Provide the (x, y) coordinate of the cell's center where the given text is located.  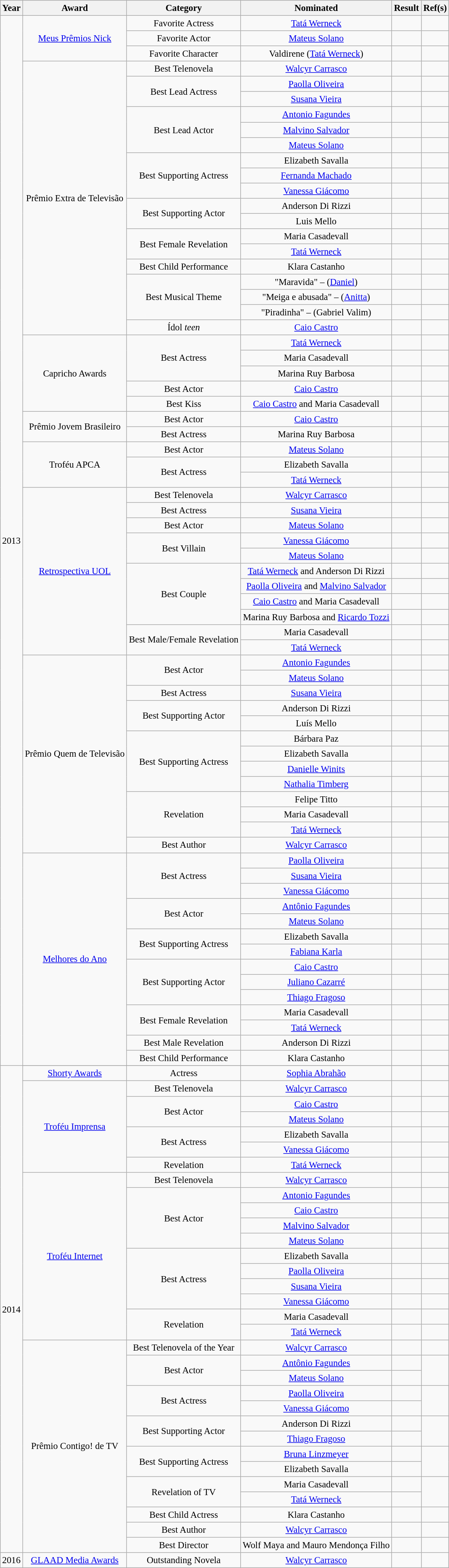
Troféu APCA (74, 465)
GLAAD Media Awards (74, 1560)
Best Musical Theme (184, 297)
Melhores do Ano (74, 959)
Revelation of TV (184, 1491)
Best Director (184, 1545)
Best Male/Female Revelation (184, 640)
Fernanda Machado (316, 175)
2013 (11, 540)
Best Lead Actress (184, 91)
"Meiga e abusada" – (Anitta) (316, 297)
Nominated (316, 8)
Best Child Actress (184, 1515)
Best Villain (184, 548)
Danielle Winits (316, 769)
Best Telenovela of the Year (184, 1347)
Best Couple (184, 594)
Luis Mello (316, 221)
Retrospectiva UOL (74, 571)
Wolf Maya and Mauro Mendonça Filho (316, 1545)
Fabiana Karla (316, 952)
Marina Ruy Barbosa and Ricardo Tozzi (316, 617)
Troféu Imprensa (74, 1127)
"Piradinha" – (Gabriel Valim) (316, 313)
Tatá Werneck and Anderson Di Rizzi (316, 571)
Prêmio Contigo! de TV (74, 1446)
Prêmio Jovem Brasileiro (74, 427)
Best Male Revelation (184, 1043)
Felipe Titto (316, 800)
"Maravida" – (Daniel) (316, 282)
Sophia Abrahão (316, 1073)
Paolla Oliveira and Malvino Salvador (316, 586)
Actress (184, 1073)
Year (11, 8)
Best Lead Actor (184, 130)
Favorite Character (184, 54)
Prêmio Extra de Televisão (74, 198)
Meus Prêmios Nick (74, 38)
Prêmio Quem de Televisão (74, 754)
Nathalia Timberg (316, 784)
2016 (11, 1560)
Troféu Internet (74, 1256)
Favorite Actor (184, 38)
Juliano Cazarré (316, 982)
Shorty Awards (74, 1073)
Capricho Awards (74, 373)
Favorite Actress (184, 23)
Luís Mello (316, 723)
Bárbara Paz (316, 738)
Result (407, 8)
Outstanding Novela (184, 1560)
Best Kiss (184, 404)
Bruna Linzmeyer (316, 1454)
Award (74, 8)
Ídol teen (184, 328)
Ref(s) (435, 8)
Category (184, 8)
Valdirene (Tatá Werneck) (316, 54)
2014 (11, 1309)
